Provide the (x, y) coordinate of the cell's center where the given text is located.  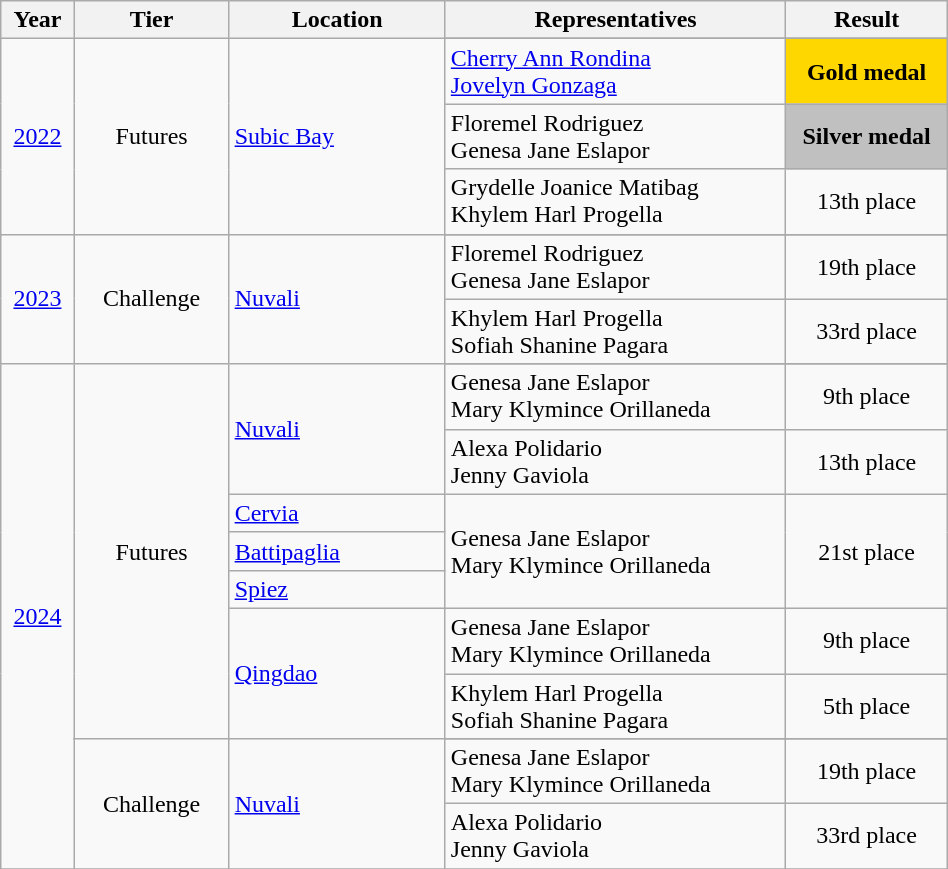
Cherry Ann Rondina Jovelyn Gonzaga (616, 72)
Gold medal (866, 72)
Spiez (337, 589)
Location (337, 20)
Battipaglia (337, 551)
Result (866, 20)
5th place (866, 706)
Grydelle Joanice Matibag Khylem Harl Progella (616, 202)
Year (38, 20)
2024 (38, 616)
Qingdao (337, 673)
Tier (152, 20)
Representatives (616, 20)
Silver medal (866, 136)
Subic Bay (337, 136)
21st place (866, 551)
2023 (38, 299)
Cervia (337, 513)
2022 (38, 136)
